Detect which cell encompasses the target text, then output its (X, Y) center coordinate. 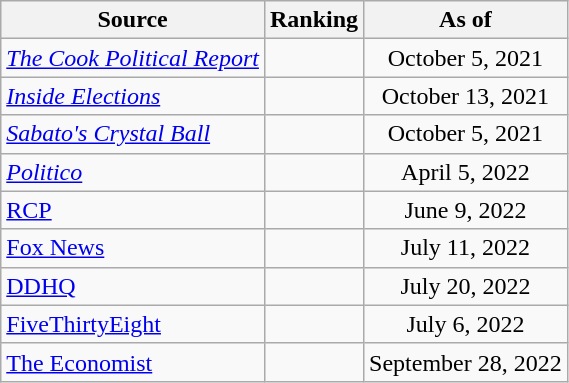
The Economist (133, 362)
As of (466, 20)
Ranking (314, 20)
Sabato's Crystal Ball (133, 134)
Source (133, 20)
September 28, 2022 (466, 362)
DDHQ (133, 286)
June 9, 2022 (466, 210)
July 20, 2022 (466, 286)
July 6, 2022 (466, 324)
Politico (133, 172)
April 5, 2022 (466, 172)
RCP (133, 210)
The Cook Political Report (133, 58)
October 13, 2021 (466, 96)
Fox News (133, 248)
July 11, 2022 (466, 248)
FiveThirtyEight (133, 324)
Inside Elections (133, 96)
